Detect which cell encompasses the target text, then output its [X, Y] center coordinate. 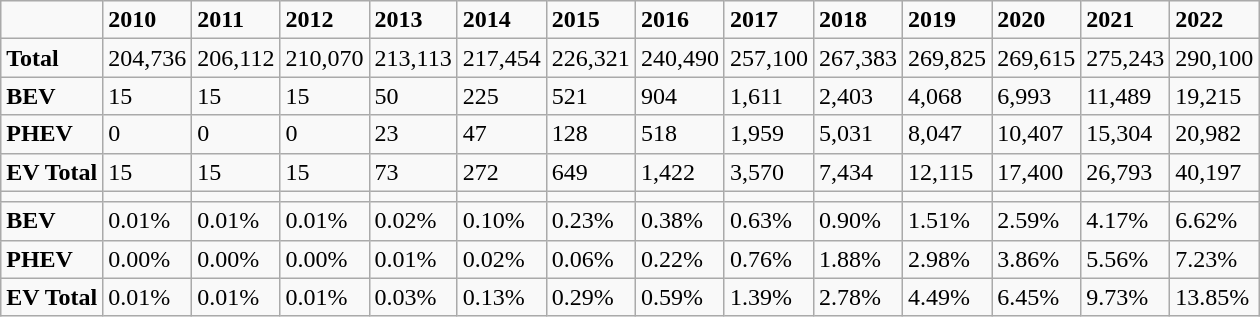
240,490 [680, 58]
210,070 [324, 58]
9.73% [1126, 297]
2014 [502, 20]
17,400 [1036, 172]
3.86% [1036, 259]
19,215 [1214, 96]
904 [680, 96]
1.51% [948, 221]
0.63% [768, 221]
257,100 [768, 58]
0.10% [502, 221]
2.78% [858, 297]
1,611 [768, 96]
269,615 [1036, 58]
2.59% [1036, 221]
6,993 [1036, 96]
272 [502, 172]
2012 [324, 20]
0.23% [590, 221]
12,115 [948, 172]
2013 [413, 20]
5,031 [858, 134]
1.39% [768, 297]
2016 [680, 20]
6.62% [1214, 221]
0.06% [590, 259]
1.88% [858, 259]
2018 [858, 20]
3,570 [768, 172]
20,982 [1214, 134]
2019 [948, 20]
0.22% [680, 259]
2017 [768, 20]
0.29% [590, 297]
0.03% [413, 297]
0.59% [680, 297]
521 [590, 96]
290,100 [1214, 58]
4.17% [1126, 221]
518 [680, 134]
23 [413, 134]
26,793 [1126, 172]
649 [590, 172]
204,736 [148, 58]
8,047 [948, 134]
1,959 [768, 134]
275,243 [1126, 58]
2.98% [948, 259]
2022 [1214, 20]
226,321 [590, 58]
47 [502, 134]
269,825 [948, 58]
7,434 [858, 172]
2010 [148, 20]
1,422 [680, 172]
2021 [1126, 20]
206,112 [236, 58]
7.23% [1214, 259]
2020 [1036, 20]
2011 [236, 20]
73 [413, 172]
217,454 [502, 58]
0.76% [768, 259]
13.85% [1214, 297]
10,407 [1036, 134]
11,489 [1126, 96]
213,113 [413, 58]
2015 [590, 20]
0.13% [502, 297]
0.38% [680, 221]
225 [502, 96]
5.56% [1126, 259]
128 [590, 134]
6.45% [1036, 297]
267,383 [858, 58]
0.90% [858, 221]
4,068 [948, 96]
4.49% [948, 297]
40,197 [1214, 172]
Total [52, 58]
50 [413, 96]
2,403 [858, 96]
15,304 [1126, 134]
